Output the (X, Y) coordinate of the center of the cell containing the given text.  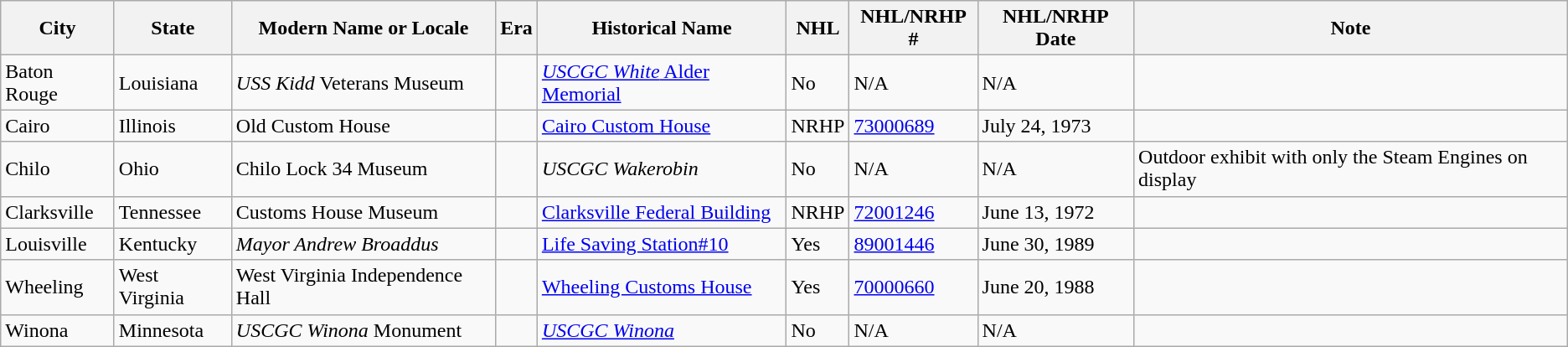
Wheeling (58, 287)
Era (517, 28)
72001246 (913, 212)
July 24, 1973 (1055, 126)
Clarksville Federal Building (662, 212)
Illinois (173, 126)
June 30, 1989 (1055, 244)
Old Custom House (364, 126)
West Virginia (173, 287)
City (58, 28)
USCGC White Alder Memorial (662, 82)
USCGC Winona (662, 330)
Modern Name or Locale (364, 28)
Chilo Lock 34 Museum (364, 169)
Winona (58, 330)
Tennessee (173, 212)
Louisiana (173, 82)
State (173, 28)
Kentucky (173, 244)
USS Kidd Veterans Museum (364, 82)
Minnesota (173, 330)
Clarksville (58, 212)
89001446 (913, 244)
70000660 (913, 287)
NHL/NRHP Date (1055, 28)
Cairo (58, 126)
Louisville (58, 244)
NHL/NRHP # (913, 28)
June 20, 1988 (1055, 287)
73000689 (913, 126)
Ohio (173, 169)
Mayor Andrew Broaddus (364, 244)
NHL (818, 28)
USCGC Winona Monument (364, 330)
West Virginia Independence Hall (364, 287)
Customs House Museum (364, 212)
USCGC Wakerobin (662, 169)
Note (1351, 28)
Wheeling Customs House (662, 287)
Cairo Custom House (662, 126)
June 13, 1972 (1055, 212)
Historical Name (662, 28)
Life Saving Station#10 (662, 244)
Baton Rouge (58, 82)
Outdoor exhibit with only the Steam Engines on display (1351, 169)
Chilo (58, 169)
